Return (x, y) of the center of cell containing provided text 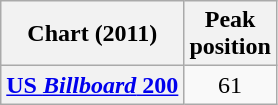
Peakposition (230, 34)
Chart (2011) (92, 34)
US Billboard 200 (92, 85)
61 (230, 85)
